Search for the cell housing the specified text and yield its (X, Y) center coordinate. 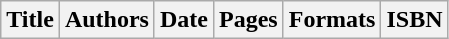
Title (30, 20)
Formats (332, 20)
Pages (248, 20)
Date (184, 20)
Authors (106, 20)
ISBN (414, 20)
